Detect which cell encompasses the target text, then output its [x, y] center coordinate. 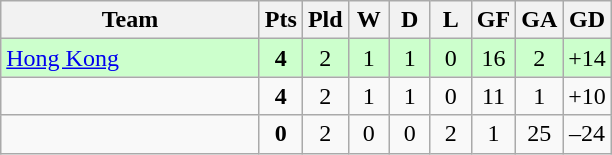
Pts [280, 20]
16 [493, 58]
GA [540, 20]
Hong Kong [130, 58]
GF [493, 20]
+10 [588, 96]
Team [130, 20]
–24 [588, 134]
25 [540, 134]
+14 [588, 58]
L [450, 20]
11 [493, 96]
D [410, 20]
GD [588, 20]
Pld [325, 20]
W [368, 20]
